Search for the cell housing the specified text and yield its (x, y) center coordinate. 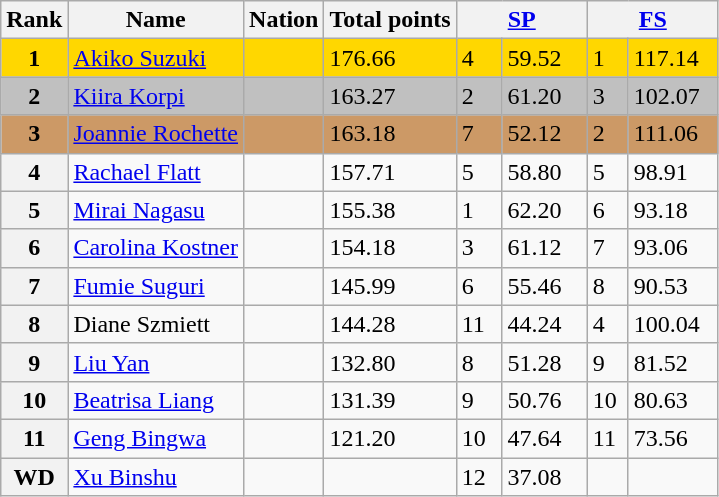
Joannie Rochette (156, 134)
47.64 (544, 438)
81.52 (673, 362)
111.06 (673, 134)
Xu Binshu (156, 477)
FS (652, 20)
12 (479, 477)
Total points (390, 20)
61.12 (544, 248)
61.20 (544, 96)
52.12 (544, 134)
93.18 (673, 210)
Name (156, 20)
55.46 (544, 286)
58.80 (544, 172)
155.38 (390, 210)
SP (522, 20)
98.91 (673, 172)
102.07 (673, 96)
44.24 (544, 324)
100.04 (673, 324)
Carolina Kostner (156, 248)
Beatrisa Liang (156, 400)
59.52 (544, 58)
Mirai Nagasu (156, 210)
Rank (34, 20)
Diane Szmiett (156, 324)
93.06 (673, 248)
73.56 (673, 438)
Liu Yan (156, 362)
132.80 (390, 362)
121.20 (390, 438)
145.99 (390, 286)
Geng Bingwa (156, 438)
37.08 (544, 477)
Rachael Flatt (156, 172)
157.71 (390, 172)
163.27 (390, 96)
Akiko Suzuki (156, 58)
Fumie Suguri (156, 286)
117.14 (673, 58)
163.18 (390, 134)
131.39 (390, 400)
80.63 (673, 400)
Kiira Korpi (156, 96)
Nation (284, 20)
50.76 (544, 400)
144.28 (390, 324)
62.20 (544, 210)
WD (34, 477)
176.66 (390, 58)
51.28 (544, 362)
154.18 (390, 248)
90.53 (673, 286)
